Return the [X, Y] coordinate for the center point of the cell that contains the specified text.  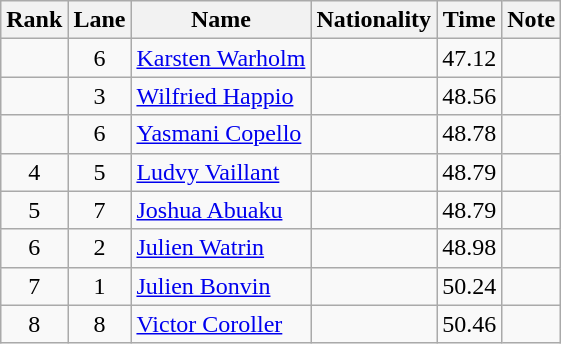
2 [100, 248]
48.78 [470, 134]
Rank [34, 20]
48.98 [470, 248]
1 [100, 286]
Name [221, 20]
48.56 [470, 96]
Ludvy Vaillant [221, 172]
Wilfried Happio [221, 96]
Julien Watrin [221, 248]
50.46 [470, 324]
Time [470, 20]
Note [532, 20]
Victor Coroller [221, 324]
Yasmani Copello [221, 134]
Lane [100, 20]
50.24 [470, 286]
47.12 [470, 58]
Karsten Warholm [221, 58]
3 [100, 96]
Joshua Abuaku [221, 210]
Nationality [374, 20]
4 [34, 172]
Julien Bonvin [221, 286]
